Return (x, y) of the center of cell containing provided text 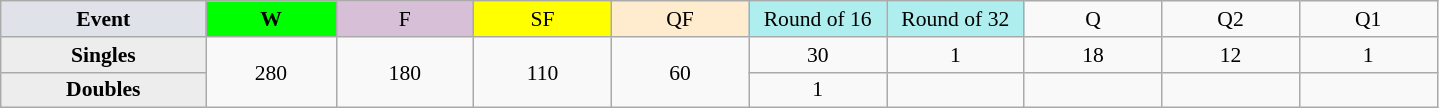
Q (1093, 19)
F (405, 19)
W (271, 19)
180 (405, 72)
110 (543, 72)
30 (818, 55)
60 (680, 72)
Singles (104, 55)
Doubles (104, 90)
280 (271, 72)
Round of 32 (955, 19)
12 (1231, 55)
Q2 (1231, 19)
Event (104, 19)
Q1 (1368, 19)
SF (543, 19)
Round of 16 (818, 19)
QF (680, 19)
18 (1093, 55)
